For the text-containing cell, return its midpoint in (x, y) coordinate format. 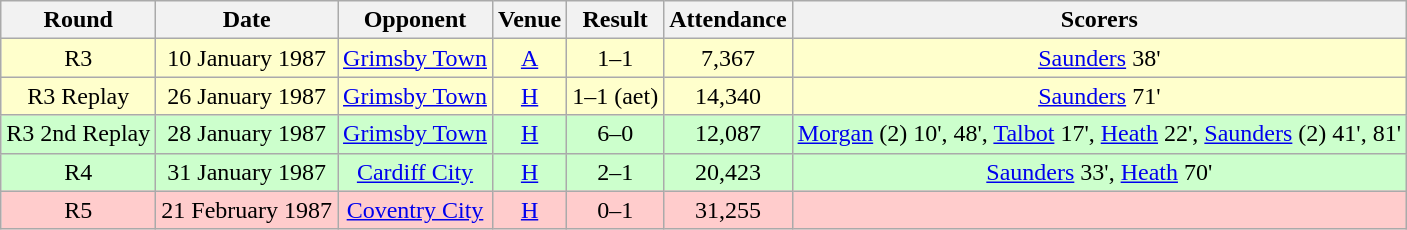
6–0 (616, 134)
2–1 (616, 172)
Saunders 71' (1099, 96)
R4 (78, 172)
7,367 (728, 58)
0–1 (616, 210)
Saunders 38' (1099, 58)
Attendance (728, 20)
R5 (78, 210)
12,087 (728, 134)
Saunders 33', Heath 70' (1099, 172)
1–1 (616, 58)
14,340 (728, 96)
31,255 (728, 210)
26 January 1987 (247, 96)
Venue (529, 20)
R3 2nd Replay (78, 134)
Result (616, 20)
Round (78, 20)
20,423 (728, 172)
1–1 (aet) (616, 96)
28 January 1987 (247, 134)
Coventry City (416, 210)
21 February 1987 (247, 210)
Cardiff City (416, 172)
Scorers (1099, 20)
R3 Replay (78, 96)
Date (247, 20)
10 January 1987 (247, 58)
31 January 1987 (247, 172)
R3 (78, 58)
A (529, 58)
Morgan (2) 10', 48', Talbot 17', Heath 22', Saunders (2) 41', 81' (1099, 134)
Opponent (416, 20)
